Output the [X, Y] coordinate of the center of the cell containing the given text.  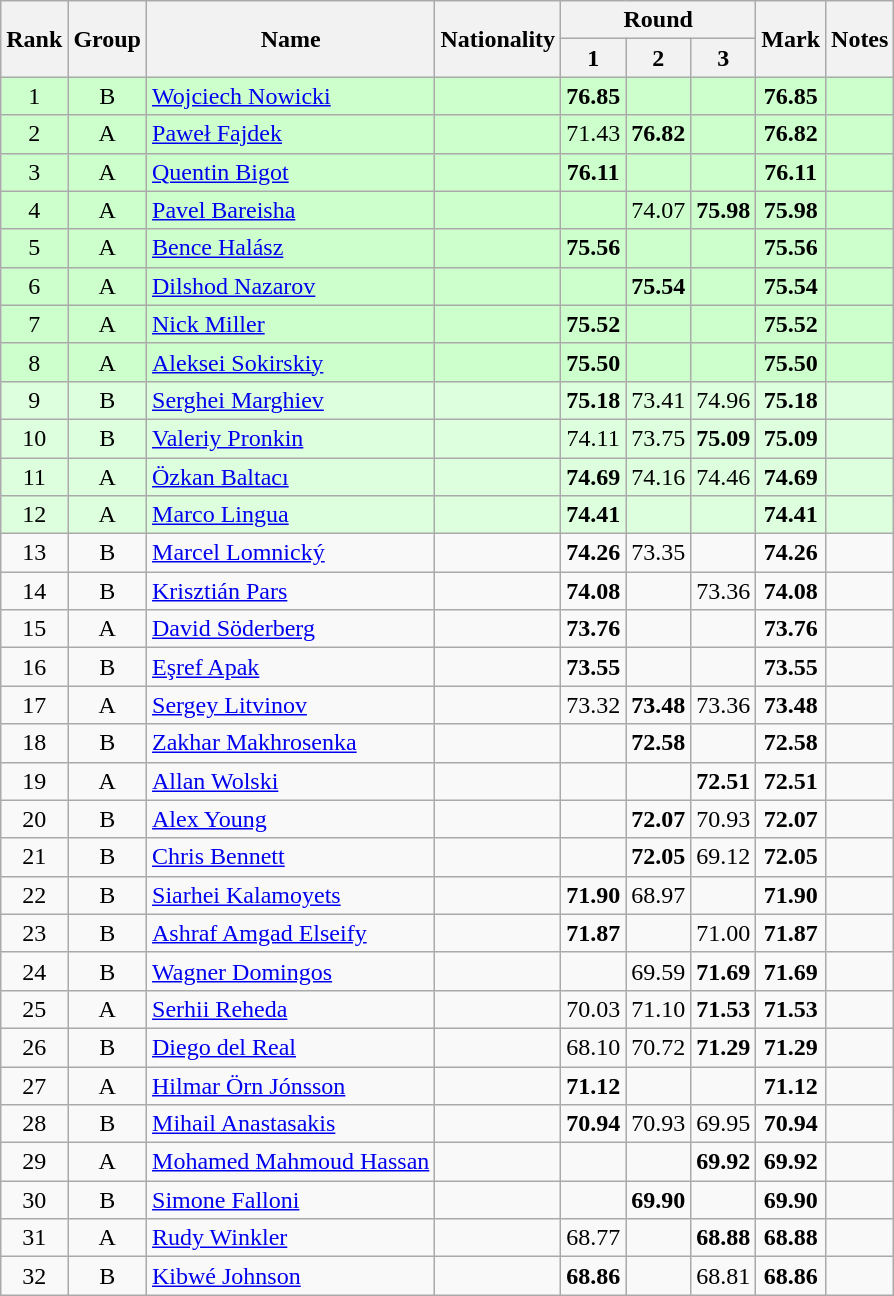
Allan Wolski [291, 781]
5 [34, 248]
74.16 [658, 477]
14 [34, 591]
27 [34, 1085]
17 [34, 705]
Marco Lingua [291, 515]
69.59 [658, 971]
Valeriy Pronkin [291, 438]
Nationality [498, 39]
4 [34, 210]
68.97 [658, 895]
Serghei Marghiev [291, 400]
74.07 [658, 210]
15 [34, 629]
68.77 [594, 1238]
Quentin Bigot [291, 172]
Özkan Baltacı [291, 477]
31 [34, 1238]
7 [34, 324]
25 [34, 1009]
71.00 [724, 933]
Eşref Apak [291, 667]
Sergey Litvinov [291, 705]
9 [34, 400]
Nick Miller [291, 324]
73.75 [658, 438]
Mohamed Mahmoud Hassan [291, 1162]
16 [34, 667]
Zakhar Makhrosenka [291, 743]
74.96 [724, 400]
11 [34, 477]
29 [34, 1162]
Kibwé Johnson [291, 1276]
69.12 [724, 857]
Serhii Reheda [291, 1009]
Chris Bennett [291, 857]
David Söderberg [291, 629]
74.46 [724, 477]
70.03 [594, 1009]
19 [34, 781]
Simone Falloni [291, 1200]
Paweł Fajdek [291, 134]
73.32 [594, 705]
32 [34, 1276]
20 [34, 819]
8 [34, 362]
73.41 [658, 400]
71.10 [658, 1009]
74.11 [594, 438]
Notes [860, 39]
12 [34, 515]
Ashraf Amgad Elseify [291, 933]
Dilshod Nazarov [291, 286]
10 [34, 438]
Wagner Domingos [291, 971]
Mihail Anastasakis [291, 1124]
Rank [34, 39]
30 [34, 1200]
24 [34, 971]
73.35 [658, 553]
28 [34, 1124]
Hilmar Örn Jónsson [291, 1085]
Name [291, 39]
Alex Young [291, 819]
68.81 [724, 1276]
Siarhei Kalamoyets [291, 895]
22 [34, 895]
6 [34, 286]
Diego del Real [291, 1047]
21 [34, 857]
18 [34, 743]
Round [658, 20]
23 [34, 933]
Bence Halász [291, 248]
Aleksei Sokirskiy [291, 362]
71.43 [594, 134]
69.95 [724, 1124]
Marcel Lomnický [291, 553]
70.72 [658, 1047]
Mark [791, 39]
Rudy Winkler [291, 1238]
Krisztián Pars [291, 591]
13 [34, 553]
Wojciech Nowicki [291, 96]
Group [108, 39]
68.10 [594, 1047]
26 [34, 1047]
Pavel Bareisha [291, 210]
